Return the (x, y) coordinate for the center point of the cell that contains the specified text.  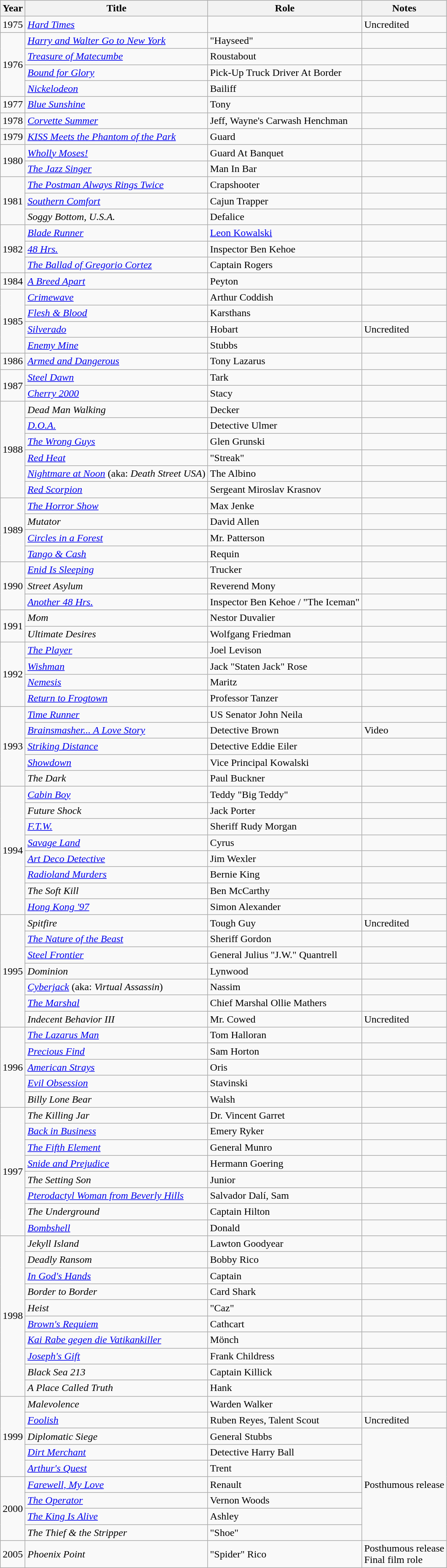
Detective Brown (285, 730)
The Operator (116, 1501)
Role (285, 8)
Simon Alexander (285, 907)
Notes (404, 8)
Trucker (285, 570)
KISS Meets the Phantom of the Park (116, 137)
1975 (13, 24)
Stubbs (285, 345)
Tough Guy (285, 923)
The Thief & the Stripper (116, 1533)
1989 (13, 530)
1990 (13, 586)
Black Sea 213 (116, 1372)
"Spider" Rico (285, 1555)
Vernon Woods (285, 1501)
Brainsmasher... A Love Story (116, 730)
Enemy Mine (116, 345)
The Ballad of Gregorio Cortez (116, 265)
Indecent Behavior III (116, 1019)
Roustabout (285, 56)
Precious Find (116, 1051)
Reverend Mony (285, 586)
The King Is Alive (116, 1517)
Decker (285, 409)
Dirt Merchant (116, 1452)
Trent (285, 1468)
Tony Lazarus (285, 361)
The Jazz Singer (116, 169)
Heist (116, 1308)
Dr. Vincent Garret (285, 1115)
The Setting Son (116, 1179)
Steel Frontier (116, 955)
Karsthans (285, 313)
1980 (13, 161)
Maritz (285, 682)
The Postman Always Rings Twice (116, 185)
Jack Porter (285, 811)
Arthur's Quest (116, 1468)
Glen Grunski (285, 441)
Back in Business (116, 1131)
General Munro (285, 1147)
Captain (285, 1276)
Warden Walker (285, 1404)
1999 (13, 1436)
Phoenix Point (116, 1555)
Time Runner (116, 714)
US Senator John Neila (285, 714)
Ruben Reyes, Talent Scout (285, 1420)
Joseph's Gift (116, 1356)
Art Deco Detective (116, 859)
Striking Distance (116, 746)
Nickelodeon (116, 89)
Pterodactyl Woman from Beverly Hills (116, 1195)
Teddy "Big Teddy" (285, 795)
2005 (13, 1555)
Requin (285, 554)
The Dark (116, 779)
Blade Runner (116, 233)
Nemesis (116, 682)
Oris (285, 1067)
The Horror Show (116, 506)
General Julius "J.W." Quantrell (285, 955)
Tark (285, 377)
"Shoe" (285, 1533)
A Breed Apart (116, 281)
The Killing Jar (116, 1115)
Cyberjack (aka: Virtual Assassin) (116, 987)
Hank (285, 1388)
In God's Hands (116, 1276)
Posthumous releaseFinal film role (404, 1555)
Bernie King (285, 875)
Enid Is Sleeping (116, 570)
Man In Bar (285, 169)
Ashley (285, 1517)
F.T.W. (116, 827)
"Caz" (285, 1308)
Dead Man Walking (116, 409)
Guard (285, 137)
Hong Kong '97 (116, 907)
1998 (13, 1316)
Paul Buckner (285, 779)
Radioland Murders (116, 875)
Pick-Up Truck Driver At Border (285, 72)
1985 (13, 321)
Harry and Walter Go to New York (116, 40)
Red Heat (116, 457)
Corvette Summer (116, 121)
Kai Rabe gegen die Vatikankiller (116, 1340)
1995 (13, 971)
1981 (13, 201)
Cabin Boy (116, 795)
Ben McCarthy (285, 891)
Stacy (285, 393)
1988 (13, 449)
Red Scorpion (116, 490)
1996 (13, 1067)
The Wrong Guys (116, 441)
Max Jenke (285, 506)
Evil Obsession (116, 1083)
Mr. Patterson (285, 538)
1986 (13, 361)
Junior (285, 1179)
Treasure of Matecumbe (116, 56)
Cyrus (285, 843)
1977 (13, 105)
Soggy Bottom, U.S.A. (116, 217)
Circles in a Forest (116, 538)
Snide and Prejudice (116, 1163)
1982 (13, 249)
Title (116, 8)
Wholly Moses! (116, 153)
Foolish (116, 1420)
Border to Border (116, 1292)
Cajun Trapper (285, 201)
David Allen (285, 522)
1993 (13, 746)
Cathcart (285, 1324)
Showdown (116, 763)
1976 (13, 64)
The Underground (116, 1211)
The Nature of the Beast (116, 939)
Hobart (285, 329)
Crapshooter (285, 185)
Video (404, 730)
1987 (13, 385)
The Soft Kill (116, 891)
Professor Tanzer (285, 698)
Hermann Goering (285, 1163)
1979 (13, 137)
Southern Comfort (116, 201)
Leon Kowalski (285, 233)
Savage Land (116, 843)
Tony (285, 105)
Sheriff Gordon (285, 939)
Return to Frogtown (116, 698)
Nightmare at Noon (aka: Death Street USA) (116, 474)
D.O.A. (116, 425)
Armed and Dangerous (116, 361)
Farewell, My Love (116, 1484)
Brown's Requiem (116, 1324)
Captain Killick (285, 1372)
Inspector Ben Kehoe / "The Iceman" (285, 602)
Captain Hilton (285, 1211)
Guard At Banquet (285, 153)
Flesh & Blood (116, 313)
Vice Principal Kowalski (285, 763)
Lawton Goodyear (285, 1244)
The Marshal (116, 1003)
Nestor Duvalier (285, 618)
The Fifth Element (116, 1147)
Spitfire (116, 923)
Walsh (285, 1099)
A Place Called Truth (116, 1388)
Salvador Dalí, Sam (285, 1195)
Chief Marshal Ollie Mathers (285, 1003)
Tom Halloran (285, 1035)
Blue Sunshine (116, 105)
Mr. Cowed (285, 1019)
Detective Eddie Eiler (285, 746)
Bobby Rico (285, 1260)
1984 (13, 281)
Deadly Ransom (116, 1260)
"Hayseed" (285, 40)
Another 48 Hrs. (116, 602)
Renault (285, 1484)
2000 (13, 1508)
Bound for Glory (116, 72)
Hard Times (116, 24)
The Player (116, 650)
Year (13, 8)
1992 (13, 674)
48 Hrs. (116, 249)
Donald (285, 1228)
Detective Harry Ball (285, 1452)
General Stubbs (285, 1436)
Arthur Coddish (285, 297)
Jim Wexler (285, 859)
Cherry 2000 (116, 393)
Sam Horton (285, 1051)
Diplomatic Siege (116, 1436)
Mom (116, 618)
Billy Lone Bear (116, 1099)
Bombshell (116, 1228)
Street Asylum (116, 586)
Mönch (285, 1340)
Steel Dawn (116, 377)
Inspector Ben Kehoe (285, 249)
Jeff, Wayne's Carwash Henchman (285, 121)
Card Shark (285, 1292)
1994 (13, 851)
Detective Ulmer (285, 425)
Silverado (116, 329)
1978 (13, 121)
"Streak" (285, 457)
Stavinski (285, 1083)
Malevolence (116, 1404)
Posthumous release (404, 1484)
Future Shock (116, 811)
Peyton (285, 281)
1991 (13, 626)
Nassim (285, 987)
Lynwood (285, 971)
Sergeant Miroslav Krasnov (285, 490)
Tango & Cash (116, 554)
The Lazarus Man (116, 1035)
Mutator (116, 522)
Captain Rogers (285, 265)
Emery Ryker (285, 1131)
Joel Levison (285, 650)
Defalice (285, 217)
The Albino (285, 474)
Jekyll Island (116, 1244)
Ultimate Desires (116, 634)
Sheriff Rudy Morgan (285, 827)
American Strays (116, 1067)
Jack "Staten Jack" Rose (285, 666)
Wishman (116, 666)
1997 (13, 1171)
Crimewave (116, 297)
Bailiff (285, 89)
Frank Childress (285, 1356)
Dominion (116, 971)
Wolfgang Friedman (285, 634)
